Output the (x, y) coordinate of the center of the cell containing the given text.  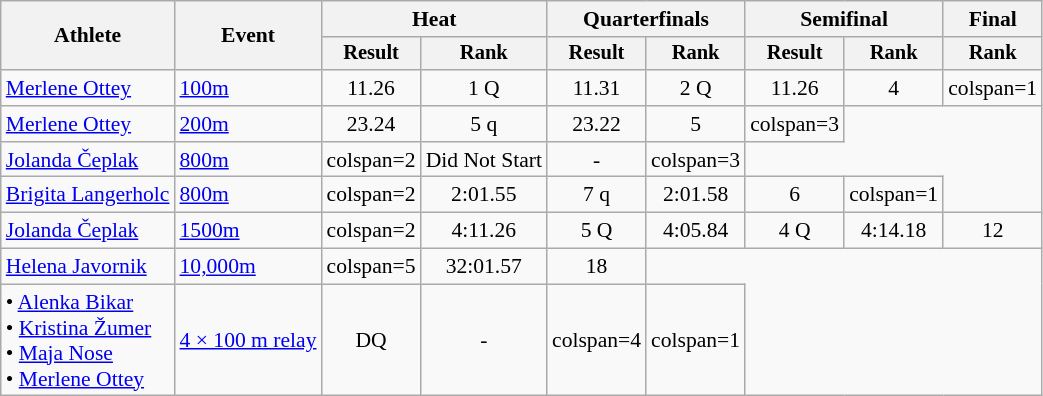
4:11.26 (484, 231)
1 Q (484, 88)
200m (248, 124)
Brigita Langerholc (88, 195)
4:14.18 (894, 231)
4 × 100 m relay (248, 340)
Event (248, 36)
Heat (434, 19)
4 Q (794, 231)
4 (894, 88)
5 (696, 124)
10,000m (248, 267)
23.22 (596, 124)
2 Q (696, 88)
12 (992, 231)
7 q (596, 195)
32:01.57 (484, 267)
Quarterfinals (646, 19)
5 Q (596, 231)
2:01.58 (696, 195)
DQ (372, 340)
Athlete (88, 36)
Semifinal (844, 19)
6 (794, 195)
colspan=4 (596, 340)
100m (248, 88)
Helena Javornik (88, 267)
18 (596, 267)
Final (992, 19)
colspan=5 (372, 267)
23.24 (372, 124)
Did Not Start (484, 160)
5 q (484, 124)
2:01.55 (484, 195)
• Alenka Bikar• Kristina Žumer• Maja Nose• Merlene Ottey (88, 340)
4:05.84 (696, 231)
1500m (248, 231)
11.31 (596, 88)
